Identify which cell holds the provided text, then report its (X, Y) central coordinate. 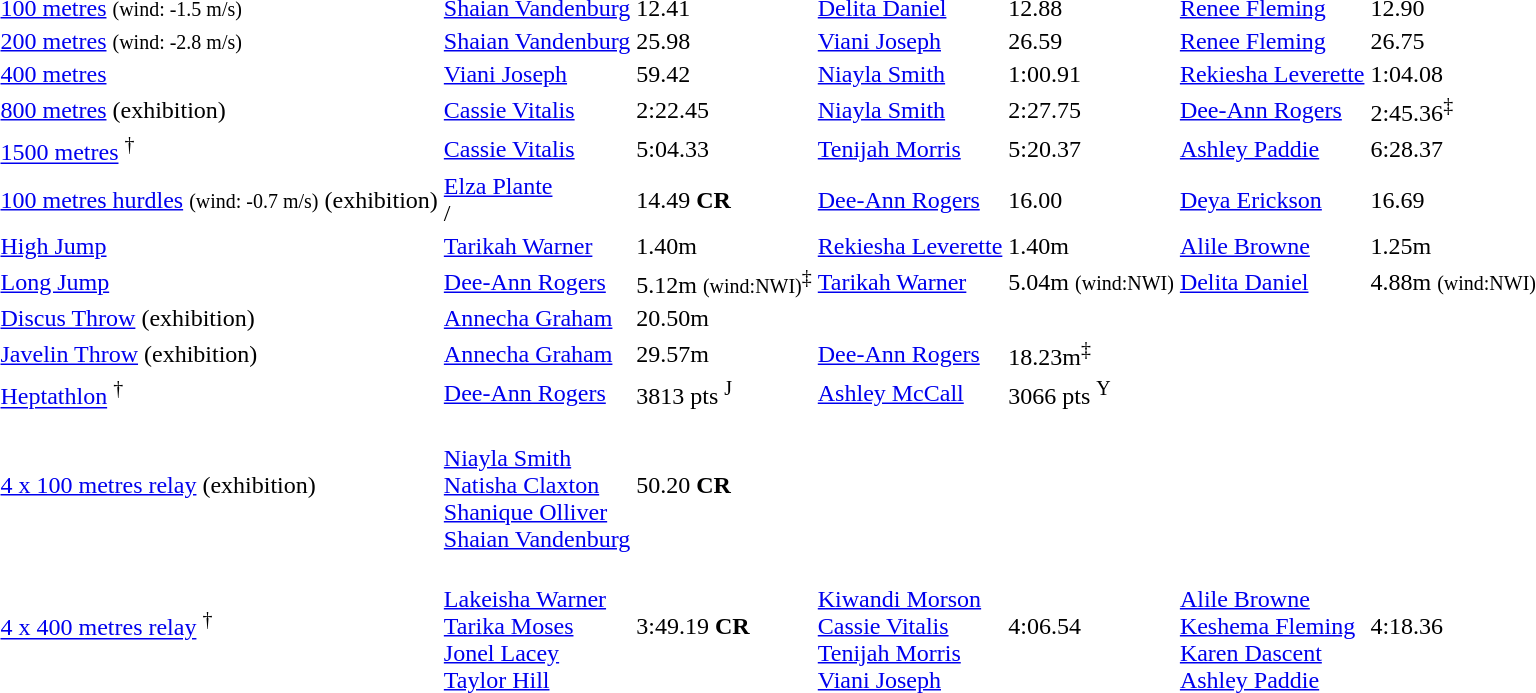
25.98 (724, 41)
Alile Browne (1272, 246)
2:27.75 (1092, 110)
Renee Fleming (1272, 41)
29.57m (724, 354)
5.12m (wind:NWI)‡ (724, 282)
Elza Plante / (536, 200)
5:20.37 (1092, 149)
1:00.91 (1092, 74)
5.04m (wind:NWI) (1092, 282)
18.23m‡ (1092, 354)
Niayla SmithNatisha ClaxtonShanique OlliverShaian Vandenburg (536, 484)
Tenijah Morris (910, 149)
59.42 (724, 74)
Deya Erickson (1272, 200)
20.50m (724, 318)
Delita Daniel (1272, 282)
26.59 (1092, 41)
Shaian Vandenburg (536, 41)
50.20 CR (724, 484)
16.00 (1092, 200)
3813 pts J (724, 394)
2:22.45 (724, 110)
Ashley McCall (910, 394)
3066 pts Y (1092, 394)
Ashley Paddie (1272, 149)
14.49 CR (724, 200)
5:04.33 (724, 149)
